Return the [x, y] coordinate for the center point of the cell that contains the specified text.  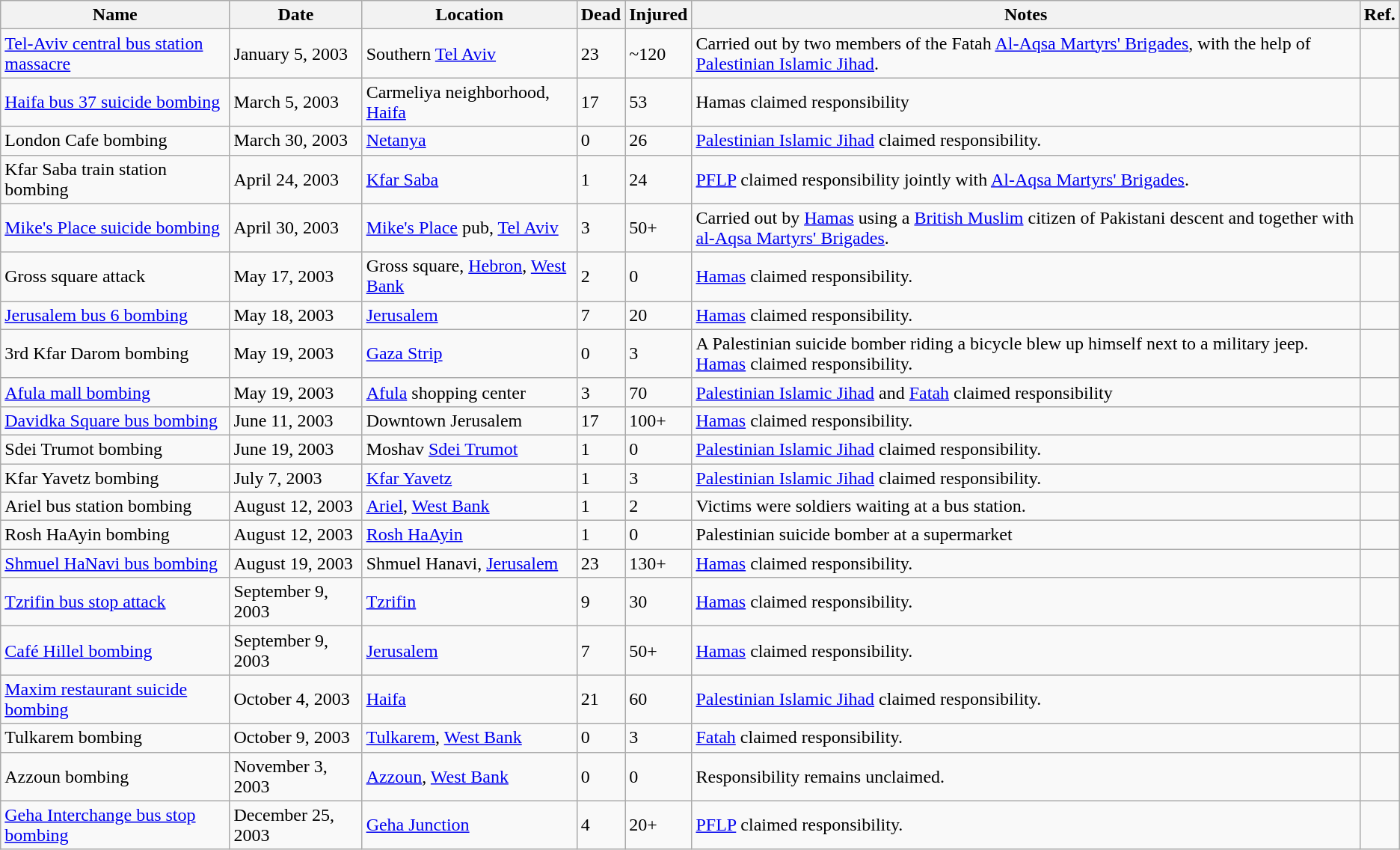
Notes [1026, 15]
Geha Interchange bus stop bombing [115, 825]
August 19, 2003 [296, 563]
Davidka Square bus bombing [115, 421]
Maxim restaurant suicide bombing [115, 699]
Gaza Strip [470, 353]
Ariel bus station bombing [115, 507]
Mike's Place suicide bombing [115, 227]
Victims were soldiers waiting at a bus station. [1026, 507]
Geha Junction [470, 825]
Location [470, 15]
Azzoun, West Bank [470, 777]
21 [601, 699]
Kfar Saba [470, 180]
May 18, 2003 [296, 315]
Kfar Saba train station bombing [115, 180]
Shmuel Hanavi, Jerusalem [470, 563]
June 11, 2003 [296, 421]
Tulkarem bombing [115, 738]
Jerusalem bus 6 bombing [115, 315]
Date [296, 15]
100+ [658, 421]
53 [658, 102]
Afula shopping center [470, 392]
Tulkarem, West Bank [470, 738]
Downtown Jerusalem [470, 421]
April 30, 2003 [296, 227]
3rd Kfar Darom bombing [115, 353]
Haifa bus 37 suicide bombing [115, 102]
Palestinian suicide bomber at a supermarket [1026, 535]
Azzoun bombing [115, 777]
London Cafe bombing [115, 141]
Mike's Place pub, Tel Aviv [470, 227]
4 [601, 825]
PFLP claimed responsibility jointly with Al-Aqsa Martyrs' Brigades. [1026, 180]
26 [658, 141]
Netanya [470, 141]
70 [658, 392]
Afula mall bombing [115, 392]
June 19, 2003 [296, 449]
30 [658, 602]
Rosh HaAyin [470, 535]
Carmeliya neighborhood, Haifa [470, 102]
Tzrifin bus stop attack [115, 602]
Ariel, West Bank [470, 507]
Moshav Sdei Trumot [470, 449]
Kfar Yavetz [470, 478]
July 7, 2003 [296, 478]
Ref. [1379, 15]
24 [658, 180]
Palestinian Islamic Jihad and Fatah claimed responsibility [1026, 392]
Gross square, Hebron, West Bank [470, 277]
March 30, 2003 [296, 141]
9 [601, 602]
Kfar Yavetz bombing [115, 478]
Tel-Aviv central bus station massacre [115, 54]
Gross square attack [115, 277]
Carried out by Hamas using a British Muslim citizen of Pakistani descent and together with al-Aqsa Martyrs' Brigades. [1026, 227]
May 17, 2003 [296, 277]
Name [115, 15]
20 [658, 315]
Tzrifin [470, 602]
January 5, 2003 [296, 54]
October 9, 2003 [296, 738]
Haifa [470, 699]
Hamas claimed responsibility [1026, 102]
Rosh HaAyin bombing [115, 535]
~120 [658, 54]
Café Hillel bombing [115, 651]
20+ [658, 825]
March 5, 2003 [296, 102]
PFLP claimed responsibility. [1026, 825]
Shmuel HaNavi bus bombing [115, 563]
Responsibility remains unclaimed. [1026, 777]
60 [658, 699]
Carried out by two members of the Fatah Al-Aqsa Martyrs' Brigades, with the help of Palestinian Islamic Jihad. [1026, 54]
April 24, 2003 [296, 180]
130+ [658, 563]
October 4, 2003 [296, 699]
Southern Tel Aviv [470, 54]
November 3, 2003 [296, 777]
Sdei Trumot bombing [115, 449]
Fatah claimed responsibility. [1026, 738]
Dead [601, 15]
December 25, 2003 [296, 825]
A Palestinian suicide bomber riding a bicycle blew up himself next to a military jeep. Hamas claimed responsibility. [1026, 353]
Injured [658, 15]
